Return [x, y] of the center of cell containing provided text 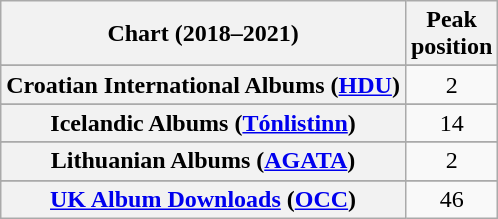
46 [451, 199]
Croatian International Albums (HDU) [204, 85]
Icelandic Albums (Tónlistinn) [204, 123]
Lithuanian Albums (AGATA) [204, 161]
14 [451, 123]
Peakposition [451, 34]
Chart (2018–2021) [204, 34]
UK Album Downloads (OCC) [204, 199]
